Search for the cell housing the specified text and yield its [X, Y] center coordinate. 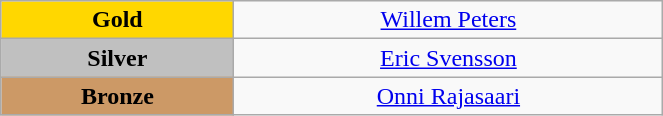
Onni Rajasaari [448, 96]
Eric Svensson [448, 58]
Silver [118, 58]
Willem Peters [448, 20]
Gold [118, 20]
Bronze [118, 96]
